Return the (x, y) coordinate for the center point of the cell that contains the specified text.  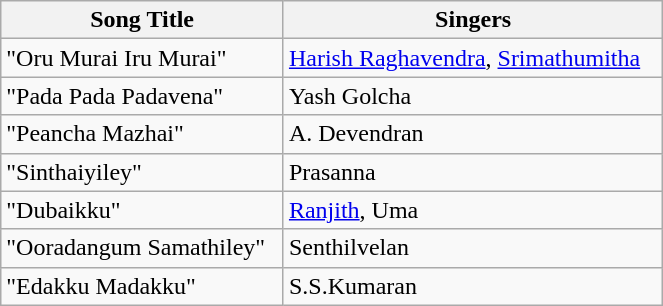
Ranjith, Uma (472, 210)
"Oru Murai Iru Murai" (142, 58)
Singers (472, 20)
"Dubaikku" (142, 210)
"Peancha Mazhai" (142, 134)
"Pada Pada Padavena" (142, 96)
Harish Raghavendra, Srimathumitha (472, 58)
Song Title (142, 20)
A. Devendran (472, 134)
Senthilvelan (472, 248)
"Ooradangum Samathiley" (142, 248)
"Edakku Madakku" (142, 286)
Prasanna (472, 172)
S.S.Kumaran (472, 286)
"Sinthaiyiley" (142, 172)
Yash Golcha (472, 96)
